Search for the cell housing the specified text and yield its (x, y) center coordinate. 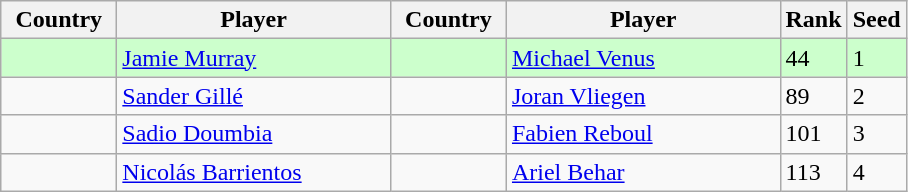
Ariel Behar (643, 172)
Seed (876, 20)
Nicolás Barrientos (254, 172)
Rank (814, 20)
Fabien Reboul (643, 134)
44 (814, 58)
113 (814, 172)
89 (814, 96)
1 (876, 58)
2 (876, 96)
Michael Venus (643, 58)
101 (814, 134)
3 (876, 134)
Sander Gillé (254, 96)
Sadio Doumbia (254, 134)
Joran Vliegen (643, 96)
4 (876, 172)
Jamie Murray (254, 58)
